For the text-containing cell, return its midpoint in (X, Y) coordinate format. 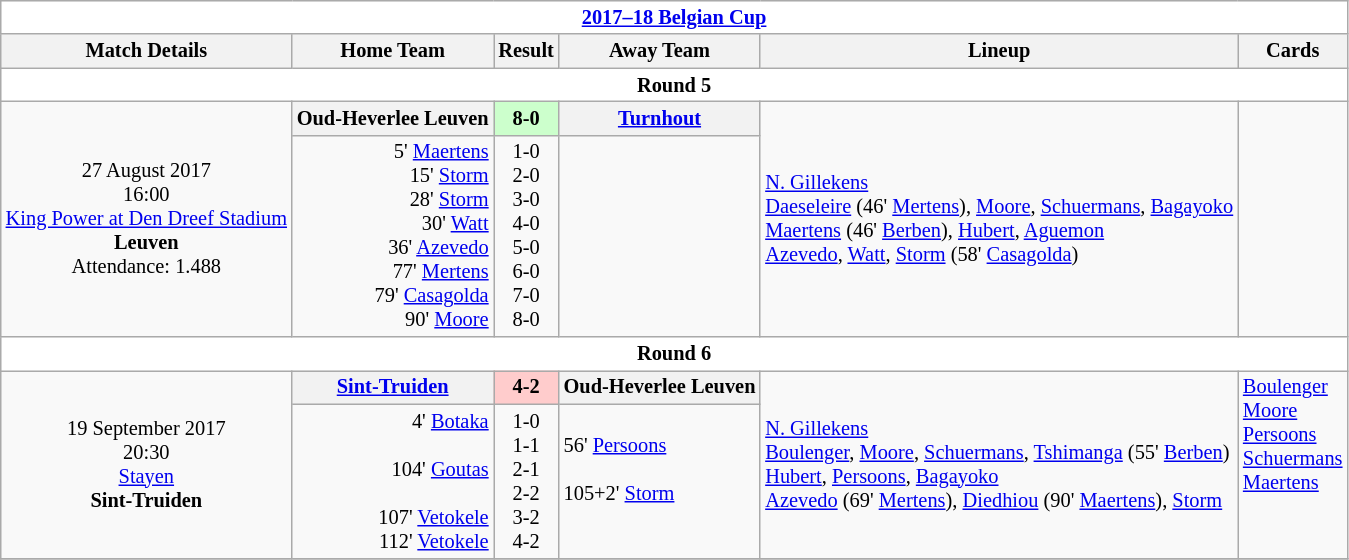
Lineup (999, 51)
N. GillekensDaeseleire (46' Mertens), Moore, Schuermans, BagayokoMaertens (46' Berben), Hubert, AguemonAzevedo, Watt, Storm (58' Casagolda) (999, 218)
Turnhout (660, 118)
1-01-12-12-23-24-2 (526, 481)
2017–18 Belgian Cup (674, 17)
1-02-03-04-05-06-07-08-0 (526, 236)
56' Persoons105+2' Storm (660, 481)
27 August 201716:00King Power at Den Dreef StadiumLeuvenAttendance: 1.488 (146, 218)
Cards (1292, 51)
Sint-Truiden (393, 387)
Result (526, 51)
4' Botaka104' Goutas107' Vetokele112' Vetokele (393, 481)
Home Team (393, 51)
Match Details (146, 51)
8-0 (526, 118)
Away Team (660, 51)
Round 5 (674, 85)
N. GillekensBoulenger, Moore, Schuermans, Tshimanga (55' Berben)Hubert, Persoons, BagayokoAzevedo (69' Mertens), Diedhiou (90' Maertens), Storm (999, 464)
Boulenger Moore Persoons Schuermans Maertens (1292, 464)
5' Maertens15' Storm28' Storm30' Watt36' Azevedo77' Mertens79' Casagolda90' Moore (393, 236)
19 September 201720:30StayenSint-Truiden (146, 464)
Round 6 (674, 354)
4-2 (526, 387)
